Scan for the cell matching the given text and deliver its (X, Y) coordinate at center. 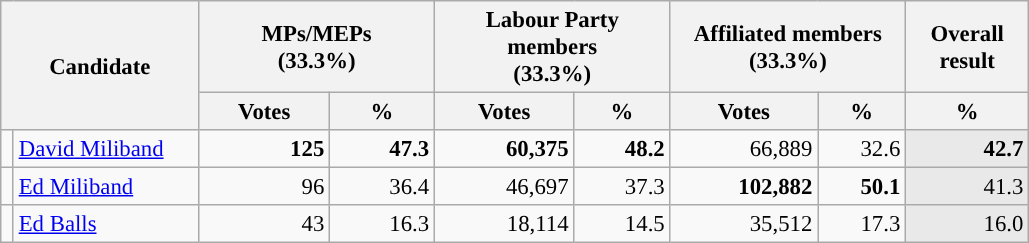
46,697 (504, 187)
Affiliated members (33.3%) (788, 47)
Candidate (100, 66)
60,375 (504, 149)
43 (264, 224)
41.3 (968, 187)
David Miliband (106, 149)
Labour Party members (33.3%) (552, 47)
42.7 (968, 149)
37.3 (622, 187)
16.3 (382, 224)
47.3 (382, 149)
MPs/MEPs (33.3%) (317, 47)
14.5 (622, 224)
Ed Balls (106, 224)
50.1 (862, 187)
125 (264, 149)
48.2 (622, 149)
35,512 (744, 224)
17.3 (862, 224)
66,889 (744, 149)
102,882 (744, 187)
16.0 (968, 224)
36.4 (382, 187)
Overall result (968, 47)
32.6 (862, 149)
96 (264, 187)
18,114 (504, 224)
Ed Miliband (106, 187)
